From the cell containing the given text, extract its center point as [X, Y] coordinate. 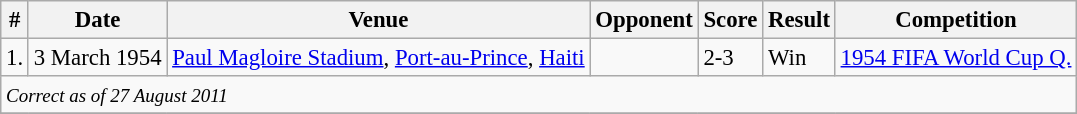
1954 FIFA World Cup Q. [956, 58]
Win [800, 58]
Result [800, 20]
2-3 [730, 58]
# [15, 20]
Score [730, 20]
Correct as of 27 August 2011 [539, 95]
3 March 1954 [97, 58]
Venue [378, 20]
1. [15, 58]
Competition [956, 20]
Paul Magloire Stadium, Port-au-Prince, Haiti [378, 58]
Opponent [644, 20]
Date [97, 20]
